Identify which cell holds the provided text, then report its (x, y) central coordinate. 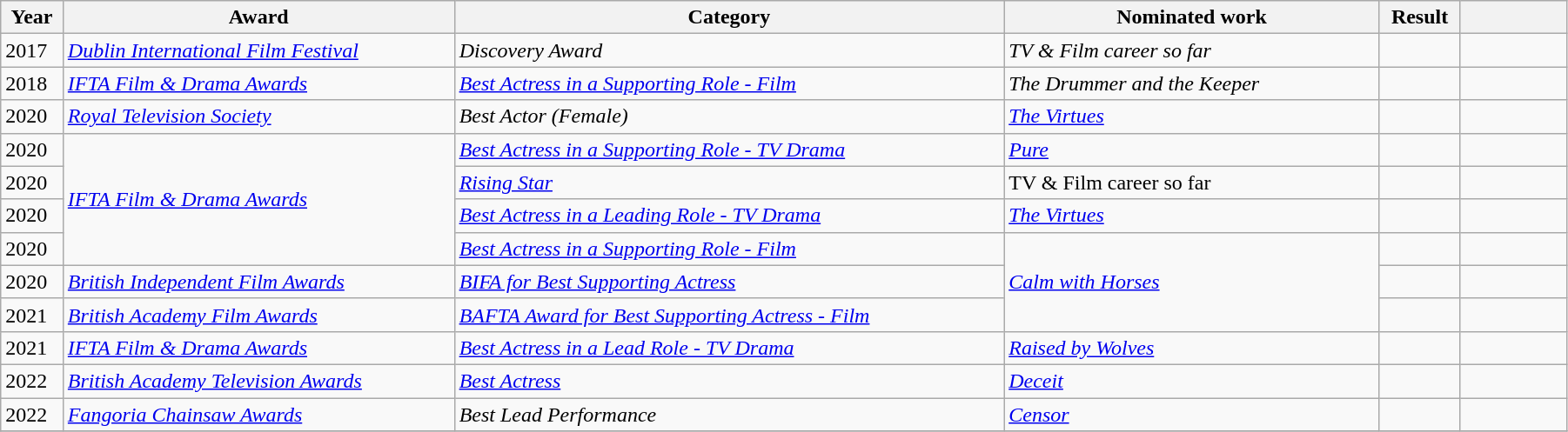
Best Actress in a Leading Role - TV Drama (729, 216)
Best Actress in a Lead Role - TV Drama (729, 348)
British Independent Film Awards (258, 282)
Nominated work (1192, 17)
Dublin International Film Festival (258, 50)
Discovery Award (729, 50)
Royal Television Society (258, 116)
British Academy Television Awards (258, 381)
Rising Star (729, 183)
British Academy Film Awards (258, 315)
BIFA for Best Supporting Actress (729, 282)
Best Actress (729, 381)
2017 (32, 50)
Deceit (1192, 381)
Best Actor (Female) (729, 116)
Category (729, 17)
Fangoria Chainsaw Awards (258, 415)
Raised by Wolves (1192, 348)
BAFTA Award for Best Supporting Actress - Film (729, 315)
Best Actress in a Supporting Role - TV Drama (729, 150)
Pure (1192, 150)
Calm with Horses (1192, 282)
Award (258, 17)
Best Lead Performance (729, 415)
Result (1420, 17)
Censor (1192, 415)
2018 (32, 83)
Year (32, 17)
The Drummer and the Keeper (1192, 83)
